Provide the [x, y] coordinate of the cell's center where the given text is located.  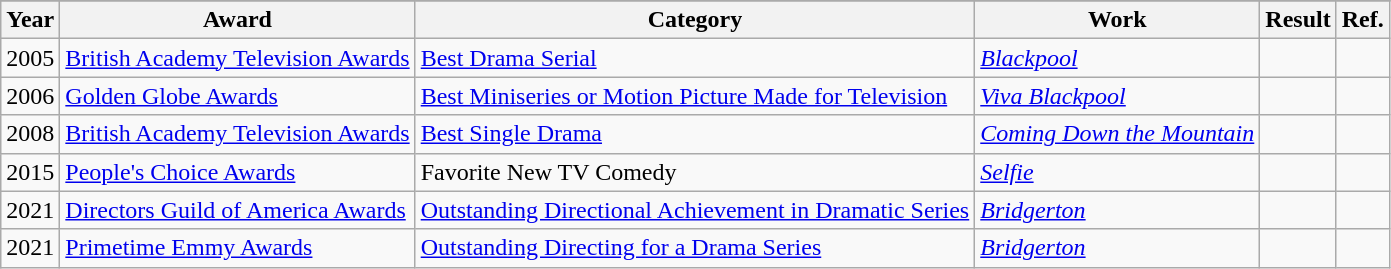
Directors Guild of America Awards [238, 210]
2008 [30, 134]
Best Miniseries or Motion Picture Made for Television [695, 96]
2006 [30, 96]
Favorite New TV Comedy [695, 172]
Golden Globe Awards [238, 96]
Blackpool [1118, 58]
Coming Down the Mountain [1118, 134]
Result [1298, 20]
Best Drama Serial [695, 58]
Outstanding Directional Achievement in Dramatic Series [695, 210]
Ref. [1362, 20]
Viva Blackpool [1118, 96]
Work [1118, 20]
Best Single Drama [695, 134]
2015 [30, 172]
Selfie [1118, 172]
Primetime Emmy Awards [238, 248]
Year [30, 20]
Category [695, 20]
Award [238, 20]
2005 [30, 58]
People's Choice Awards [238, 172]
Outstanding Directing for a Drama Series [695, 248]
